Provide the [X, Y] coordinate of the cell's center where the given text is located.  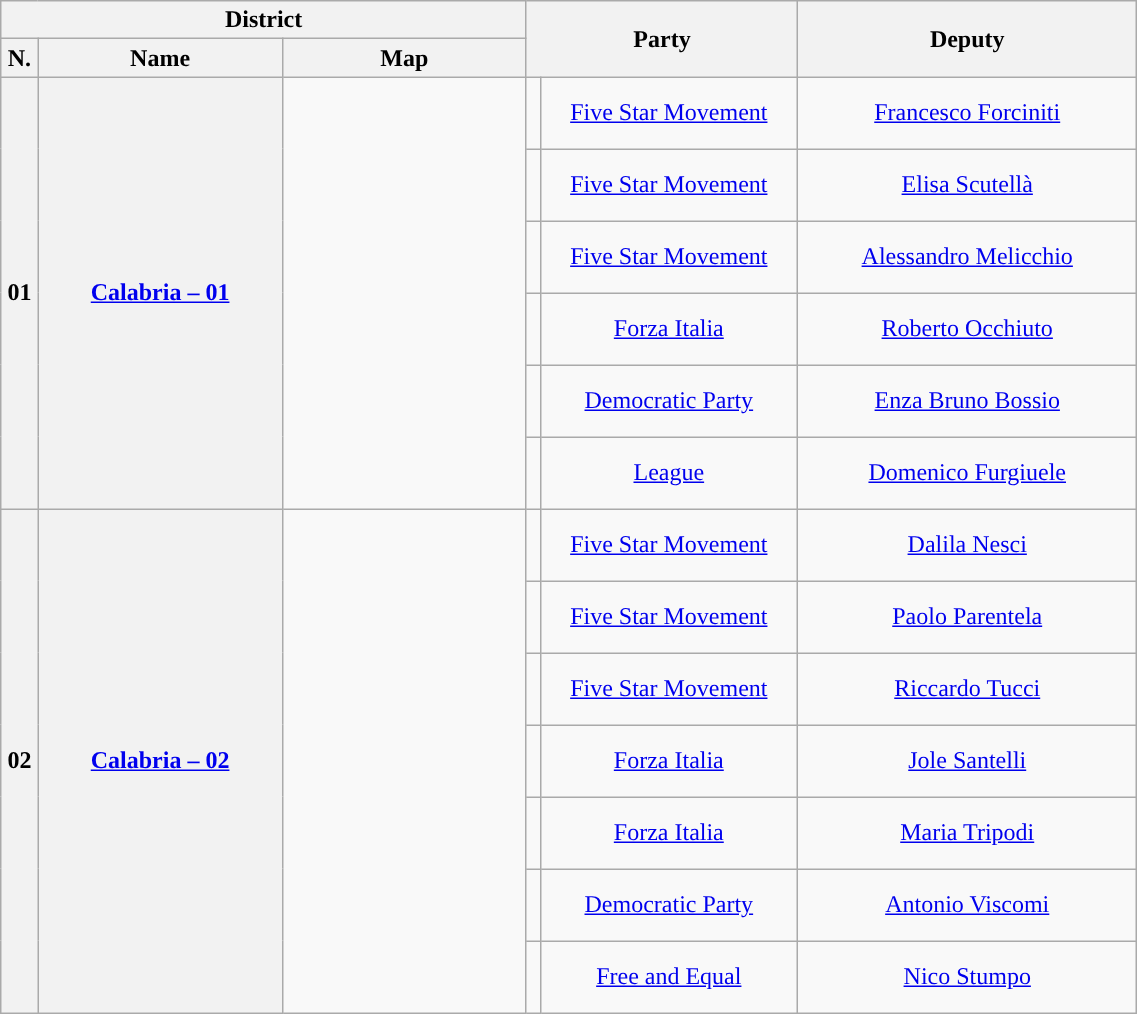
01 [20, 293]
Paolo Parentela [968, 617]
N. [20, 58]
Free and Equal [669, 977]
Alessandro Melicchio [968, 257]
Deputy [968, 39]
Francesco Forciniti [968, 113]
District [264, 20]
Calabria – 02 [160, 761]
Riccardo Tucci [968, 689]
Jole Santelli [968, 761]
Name [160, 58]
Maria Tripodi [968, 833]
Roberto Occhiuto [968, 329]
02 [20, 761]
Map [404, 58]
League [669, 473]
Antonio Viscomi [968, 905]
Party [662, 39]
Elisa Scutellà [968, 185]
Dalila Nesci [968, 545]
Calabria – 01 [160, 293]
Domenico Furgiuele [968, 473]
Nico Stumpo [968, 977]
Enza Bruno Bossio [968, 401]
